Pinpoint the cell where the given text exists, returning its (x, y) midpoint coordinate. 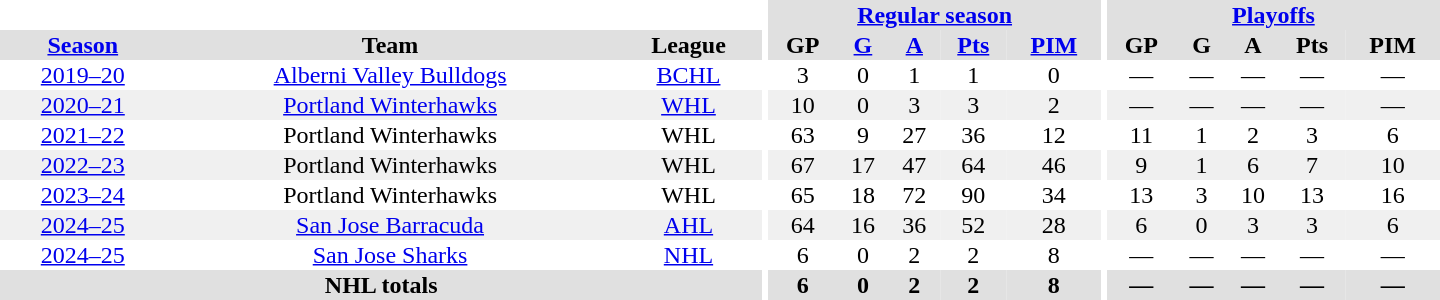
2022–23 (83, 165)
27 (914, 135)
League (689, 45)
7 (1312, 165)
17 (862, 165)
Team (390, 45)
NHL totals (381, 285)
San Jose Barracuda (390, 225)
2023–24 (83, 195)
72 (914, 195)
Playoffs (1274, 15)
18 (862, 195)
63 (802, 135)
NHL (689, 255)
67 (802, 165)
Regular season (934, 15)
47 (914, 165)
San Jose Sharks (390, 255)
AHL (689, 225)
BCHL (689, 75)
Alberni Valley Bulldogs (390, 75)
34 (1054, 195)
90 (974, 195)
2020–21 (83, 105)
2019–20 (83, 75)
12 (1054, 135)
52 (974, 225)
28 (1054, 225)
2021–22 (83, 135)
65 (802, 195)
11 (1142, 135)
46 (1054, 165)
Season (83, 45)
